Determine the [x, y] coordinate at the center of the cell enclosing the given text.  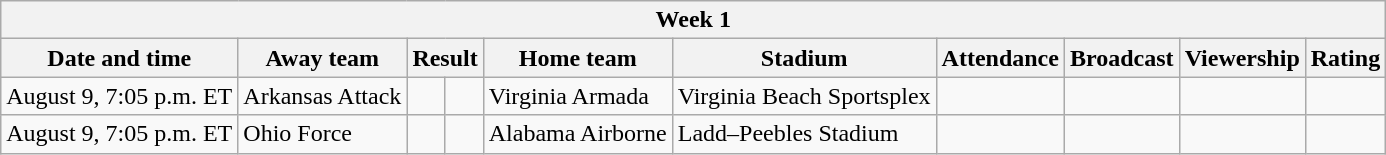
Date and time [120, 58]
Alabama Airborne [578, 134]
Viewership [1242, 58]
Home team [578, 58]
Attendance [1000, 58]
Ladd–Peebles Stadium [804, 134]
Rating [1345, 58]
Virginia Beach Sportsplex [804, 96]
Virginia Armada [578, 96]
Stadium [804, 58]
Week 1 [694, 20]
Broadcast [1122, 58]
Away team [322, 58]
Arkansas Attack [322, 96]
Result [445, 58]
Ohio Force [322, 134]
